Search for the cell housing the specified text and yield its (x, y) center coordinate. 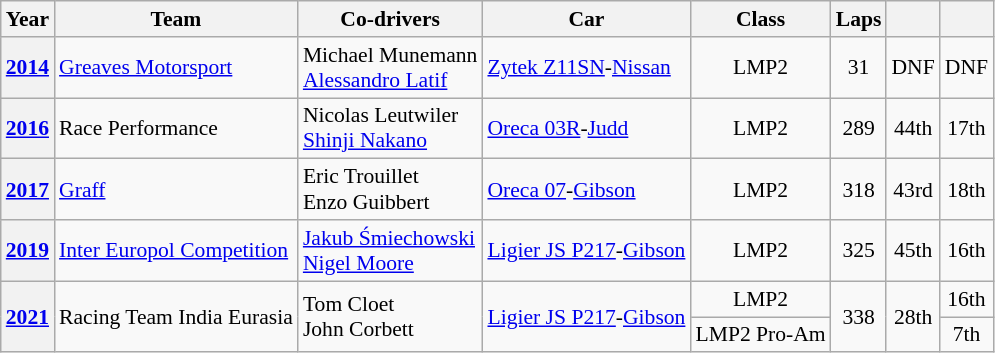
338 (859, 316)
325 (859, 250)
28th (912, 316)
2017 (28, 190)
Co-drivers (390, 19)
Race Performance (176, 128)
289 (859, 128)
Nicolas Leutwiler Shinji Nakano (390, 128)
318 (859, 190)
Greaves Motorsport (176, 68)
43rd (912, 190)
7th (966, 335)
2016 (28, 128)
Laps (859, 19)
Michael Munemann Alessandro Latif (390, 68)
Eric Trouillet Enzo Guibbert (390, 190)
17th (966, 128)
Car (586, 19)
18th (966, 190)
31 (859, 68)
Graff (176, 190)
Year (28, 19)
45th (912, 250)
2019 (28, 250)
2014 (28, 68)
Jakub Śmiechowski Nigel Moore (390, 250)
Oreca 03R-Judd (586, 128)
Team (176, 19)
Zytek Z11SN-Nissan (586, 68)
Class (760, 19)
LMP2 Pro-Am (760, 335)
2021 (28, 316)
Oreca 07-Gibson (586, 190)
44th (912, 128)
Racing Team India Eurasia (176, 316)
Inter Europol Competition (176, 250)
Tom Cloet John Corbett (390, 316)
